Capture the cell that displays the provided text and extract its (X, Y) central coordinate. 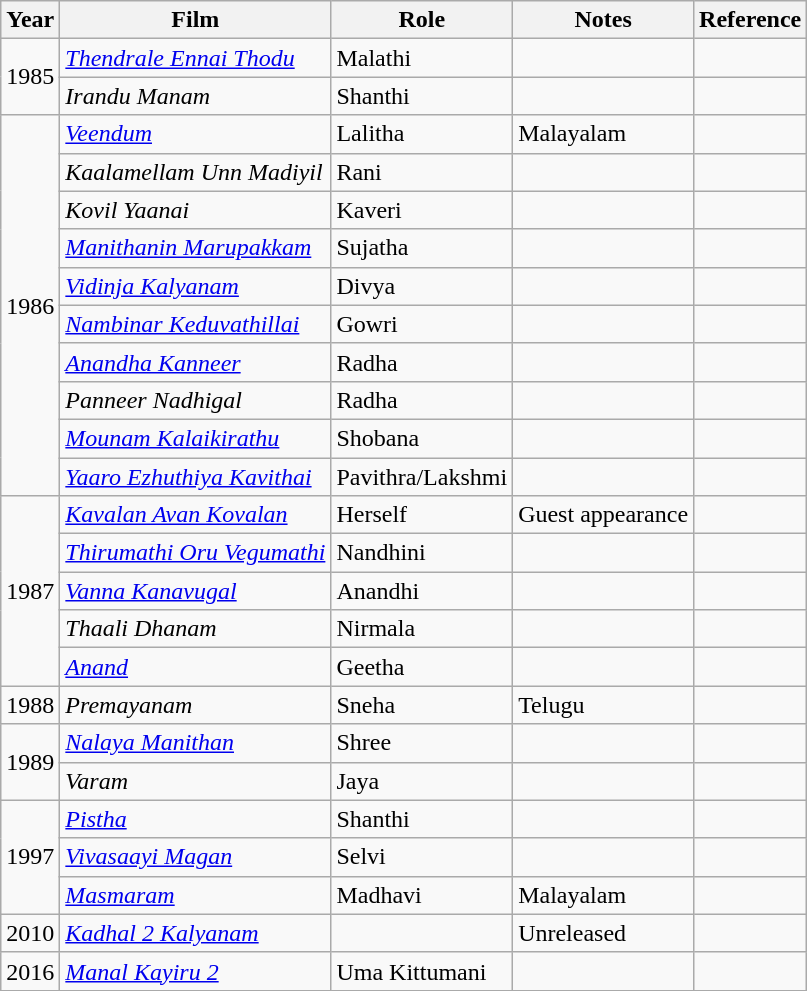
Telugu (604, 705)
Year (30, 20)
2010 (30, 933)
Premayanam (196, 705)
Nirmala (422, 629)
Herself (422, 515)
Anandha Kanneer (196, 362)
Thendrale Ennai Thodu (196, 58)
Nalaya Manithan (196, 743)
Divya (422, 286)
Kaveri (422, 210)
Vanna Kanavugal (196, 591)
Malathi (422, 58)
Nambinar Keduvathillai (196, 324)
Thirumathi Oru Vegumathi (196, 553)
Shree (422, 743)
Gowri (422, 324)
Varam (196, 781)
Vidinja Kalyanam (196, 286)
Unreleased (604, 933)
Film (196, 20)
Guest appearance (604, 515)
Nandhini (422, 553)
1997 (30, 857)
1989 (30, 762)
Lalitha (422, 134)
Anand (196, 667)
Pistha (196, 819)
Sneha (422, 705)
Kaalamellam Unn Madiyil (196, 172)
Anandhi (422, 591)
1987 (30, 591)
1988 (30, 705)
Notes (604, 20)
Vivasaayi Magan (196, 857)
Sujatha (422, 248)
Madhavi (422, 895)
Yaaro Ezhuthiya Kavithai (196, 477)
Thaali Dhanam (196, 629)
Manithanin Marupakkam (196, 248)
Jaya (422, 781)
Shobana (422, 438)
Masmaram (196, 895)
1985 (30, 77)
Kavalan Avan Kovalan (196, 515)
Panneer Nadhigal (196, 400)
Pavithra/Lakshmi (422, 477)
Geetha (422, 667)
Reference (750, 20)
Irandu Manam (196, 96)
Uma Kittumani (422, 971)
1986 (30, 306)
Mounam Kalaikirathu (196, 438)
2016 (30, 971)
Role (422, 20)
Veendum (196, 134)
Kovil Yaanai (196, 210)
Selvi (422, 857)
Manal Kayiru 2 (196, 971)
Kadhal 2 Kalyanam (196, 933)
Rani (422, 172)
